From the cell containing the given text, extract its center point as [X, Y] coordinate. 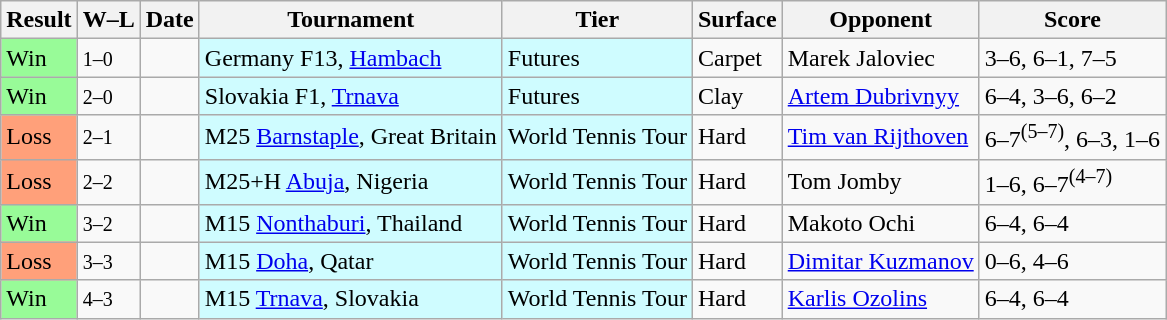
1–6, 6–7(4–7) [1072, 182]
Surface [737, 20]
0–6, 4–6 [1072, 261]
Karlis Ozolins [880, 299]
M15 Nonthaburi, Thailand [350, 223]
Slovakia F1, Trnava [350, 96]
W–L [108, 20]
Tim van Rijthoven [880, 138]
Dimitar Kuzmanov [880, 261]
M25+H Abuja, Nigeria [350, 182]
2–1 [108, 138]
3–3 [108, 261]
6–7(5–7), 6–3, 1–6 [1072, 138]
4–3 [108, 299]
3–2 [108, 223]
Clay [737, 96]
Result [39, 20]
Tournament [350, 20]
Makoto Ochi [880, 223]
M15 Doha, Qatar [350, 261]
Marek Jaloviec [880, 58]
Tom Jomby [880, 182]
Opponent [880, 20]
3–6, 6–1, 7–5 [1072, 58]
2–2 [108, 182]
M15 Trnava, Slovakia [350, 299]
Tier [597, 20]
Score [1072, 20]
Carpet [737, 58]
Germany F13, Hambach [350, 58]
1–0 [108, 58]
2–0 [108, 96]
6–4, 3–6, 6–2 [1072, 96]
M25 Barnstaple, Great Britain [350, 138]
Artem Dubrivnyy [880, 96]
Date [170, 20]
